Identify which cell holds the provided text, then report its (X, Y) central coordinate. 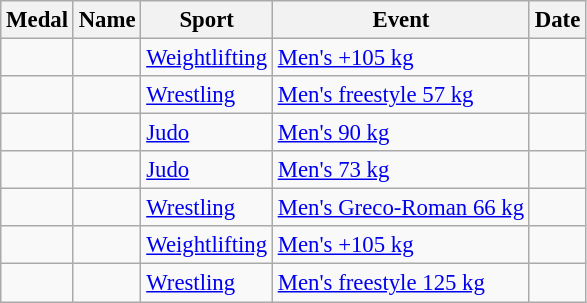
Men's freestyle 125 kg (400, 283)
Men's freestyle 57 kg (400, 95)
Date (557, 20)
Men's 73 kg (400, 170)
Event (400, 20)
Men's Greco-Roman 66 kg (400, 208)
Sport (207, 20)
Name (107, 20)
Medal (38, 20)
Men's 90 kg (400, 133)
